Identify which cell holds the provided text, then report its (x, y) central coordinate. 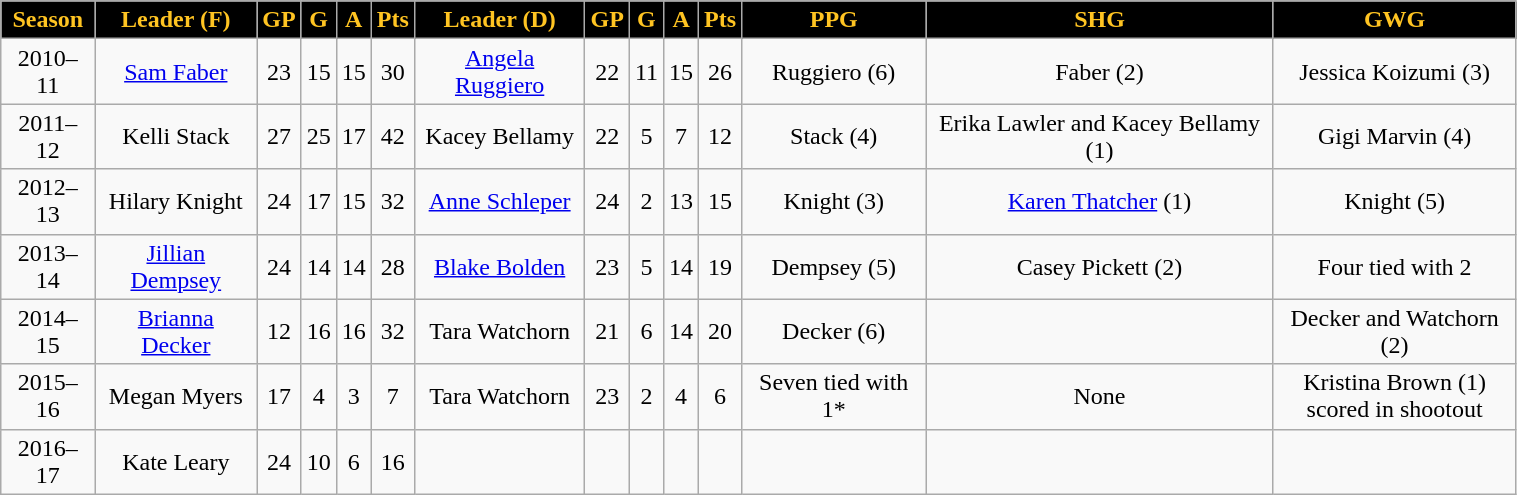
Karen Thatcher (1) (1100, 202)
Kate Leary (176, 462)
Brianna Decker (176, 332)
None (1100, 396)
SHG (1100, 20)
Season (48, 20)
Four tied with 2 (1394, 266)
Blake Bolden (500, 266)
20 (720, 332)
30 (392, 72)
2012–13 (48, 202)
2016–17 (48, 462)
Jillian Dempsey (176, 266)
Kacey Bellamy (500, 136)
11 (646, 72)
27 (279, 136)
Leader (F) (176, 20)
21 (607, 332)
Decker and Watchorn (2) (1394, 332)
13 (682, 202)
Casey Pickett (2) (1100, 266)
Knight (5) (1394, 202)
Angela Ruggiero (500, 72)
2013–14 (48, 266)
Knight (3) (834, 202)
3 (354, 396)
2014–15 (48, 332)
Erika Lawler and Kacey Bellamy (1) (1100, 136)
28 (392, 266)
Faber (2) (1100, 72)
Gigi Marvin (4) (1394, 136)
2010–11 (48, 72)
25 (318, 136)
26 (720, 72)
Leader (D) (500, 20)
Anne Schleper (500, 202)
19 (720, 266)
Ruggiero (6) (834, 72)
Sam Faber (176, 72)
Seven tied with 1* (834, 396)
Kristina Brown (1)scored in shootout (1394, 396)
2011–12 (48, 136)
Dempsey (5) (834, 266)
Hilary Knight (176, 202)
42 (392, 136)
2015–16 (48, 396)
Jessica Koizumi (3) (1394, 72)
Megan Myers (176, 396)
Kelli Stack (176, 136)
PPG (834, 20)
GWG (1394, 20)
Decker (6) (834, 332)
Stack (4) (834, 136)
10 (318, 462)
